Return the (X, Y) coordinate for the center point of the cell that contains the specified text.  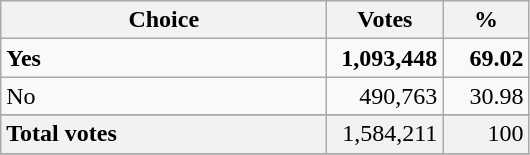
100 (486, 134)
% (486, 20)
1,584,211 (385, 134)
Votes (385, 20)
Choice (164, 20)
Total votes (164, 134)
30.98 (486, 96)
69.02 (486, 58)
Yes (164, 58)
490,763 (385, 96)
No (164, 96)
1,093,448 (385, 58)
